Search for the cell housing the specified text and yield its [X, Y] center coordinate. 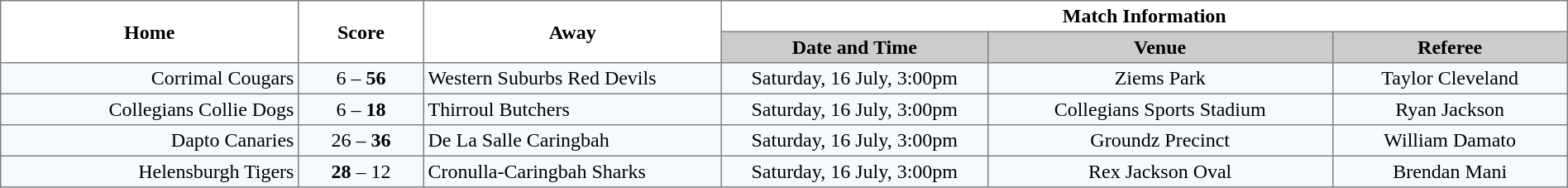
Rex Jackson Oval [1159, 171]
De La Salle Caringbah [572, 141]
Western Suburbs Red Devils [572, 79]
Match Information [1145, 17]
Ziems Park [1159, 79]
William Damato [1450, 141]
6 – 56 [361, 79]
Home [150, 31]
Collegians Collie Dogs [150, 109]
Collegians Sports Stadium [1159, 109]
Dapto Canaries [150, 141]
Venue [1159, 47]
Groundz Precinct [1159, 141]
Date and Time [854, 47]
Thirroul Butchers [572, 109]
6 – 18 [361, 109]
Taylor Cleveland [1450, 79]
Brendan Mani [1450, 171]
Helensburgh Tigers [150, 171]
Referee [1450, 47]
Corrimal Cougars [150, 79]
Away [572, 31]
Score [361, 31]
26 – 36 [361, 141]
Cronulla-Caringbah Sharks [572, 171]
Ryan Jackson [1450, 109]
28 – 12 [361, 171]
